Find where the given text appears and provide that cell's center as (X, Y) coordinate. 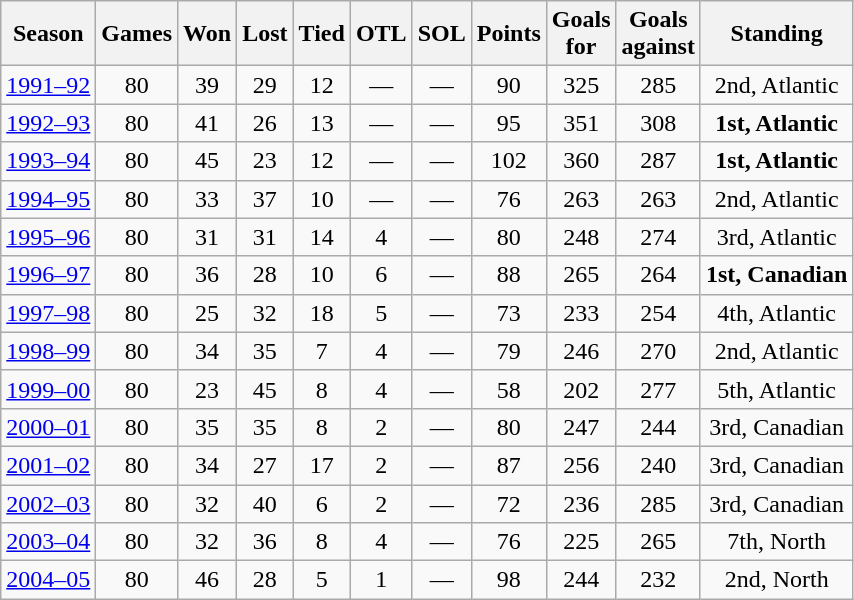
13 (322, 123)
Tied (322, 34)
2003–04 (48, 542)
264 (658, 275)
270 (658, 351)
46 (208, 580)
OTL (381, 34)
232 (658, 580)
256 (581, 465)
73 (508, 313)
72 (508, 503)
Season (48, 34)
1991–92 (48, 85)
2001–02 (48, 465)
247 (581, 427)
254 (658, 313)
87 (508, 465)
360 (581, 161)
1993–94 (48, 161)
Goalsagainst (658, 34)
1997–98 (48, 313)
Won (208, 34)
240 (658, 465)
Lost (265, 34)
39 (208, 85)
351 (581, 123)
202 (581, 389)
SOL (442, 34)
33 (208, 199)
18 (322, 313)
40 (265, 503)
225 (581, 542)
1998–99 (48, 351)
7 (322, 351)
1 (381, 580)
1992–93 (48, 123)
Points (508, 34)
1st, Canadian (776, 275)
14 (322, 237)
Standing (776, 34)
308 (658, 123)
Games (137, 34)
58 (508, 389)
98 (508, 580)
79 (508, 351)
102 (508, 161)
29 (265, 85)
2002–03 (48, 503)
248 (581, 237)
95 (508, 123)
27 (265, 465)
233 (581, 313)
17 (322, 465)
1995–96 (48, 237)
1996–97 (48, 275)
1994–95 (48, 199)
3rd, Atlantic (776, 237)
246 (581, 351)
325 (581, 85)
90 (508, 85)
Goalsfor (581, 34)
287 (658, 161)
26 (265, 123)
2nd, North (776, 580)
274 (658, 237)
37 (265, 199)
41 (208, 123)
25 (208, 313)
5th, Atlantic (776, 389)
2000–01 (48, 427)
277 (658, 389)
1999–00 (48, 389)
4th, Atlantic (776, 313)
88 (508, 275)
2004–05 (48, 580)
7th, North (776, 542)
236 (581, 503)
